Determine the (X, Y) coordinate at the center of the cell enclosing the given text.  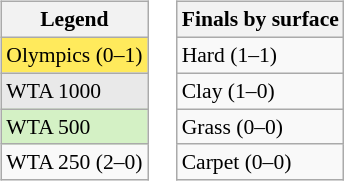
WTA 250 (2–0) (74, 162)
Hard (1–1) (260, 55)
WTA 1000 (74, 91)
Clay (1–0) (260, 91)
Finals by surface (260, 20)
Carpet (0–0) (260, 162)
Legend (74, 20)
WTA 500 (74, 127)
Grass (0–0) (260, 127)
Olympics (0–1) (74, 55)
